Extract the [X, Y] coordinate from the center of the cell holding the provided text.  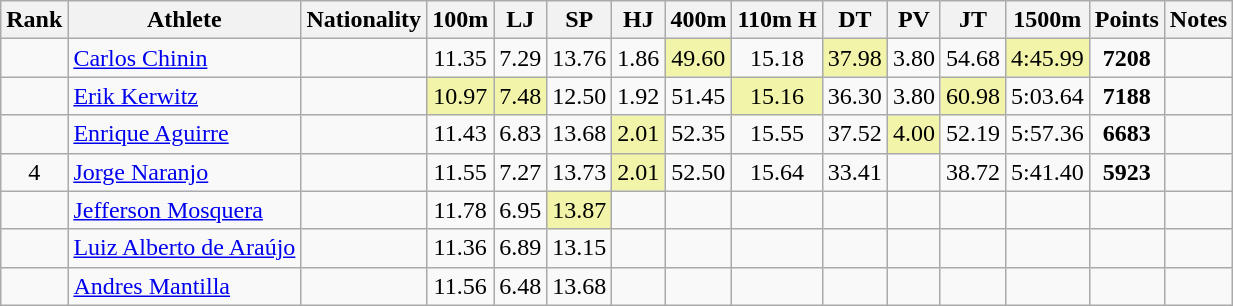
Erik Kerwitz [184, 96]
5:03.64 [1047, 96]
7208 [1126, 58]
52.35 [698, 134]
15.16 [777, 96]
60.98 [972, 96]
5:57.36 [1047, 134]
6683 [1126, 134]
6.95 [520, 210]
12.50 [580, 96]
Nationality [364, 20]
7.27 [520, 172]
PV [914, 20]
SP [580, 20]
7188 [1126, 96]
110m H [777, 20]
Points [1126, 20]
13.15 [580, 248]
11.35 [460, 58]
5:41.40 [1047, 172]
11.43 [460, 134]
33.41 [854, 172]
Rank [34, 20]
10.97 [460, 96]
Andres Mantilla [184, 286]
Athlete [184, 20]
1.86 [638, 58]
11.55 [460, 172]
15.64 [777, 172]
5923 [1126, 172]
13.87 [580, 210]
15.18 [777, 58]
13.76 [580, 58]
Carlos Chinin [184, 58]
37.52 [854, 134]
JT [972, 20]
11.36 [460, 248]
4 [34, 172]
HJ [638, 20]
49.60 [698, 58]
36.30 [854, 96]
4:45.99 [1047, 58]
7.48 [520, 96]
LJ [520, 20]
11.78 [460, 210]
Jorge Naranjo [184, 172]
52.50 [698, 172]
15.55 [777, 134]
54.68 [972, 58]
Luiz Alberto de Araújo [184, 248]
11.56 [460, 286]
1500m [1047, 20]
Enrique Aguirre [184, 134]
13.73 [580, 172]
6.89 [520, 248]
4.00 [914, 134]
37.98 [854, 58]
6.83 [520, 134]
1.92 [638, 96]
DT [854, 20]
Jefferson Mosquera [184, 210]
400m [698, 20]
Notes [1198, 20]
7.29 [520, 58]
51.45 [698, 96]
52.19 [972, 134]
100m [460, 20]
38.72 [972, 172]
6.48 [520, 286]
